Capture the cell that displays the provided text and extract its (X, Y) central coordinate. 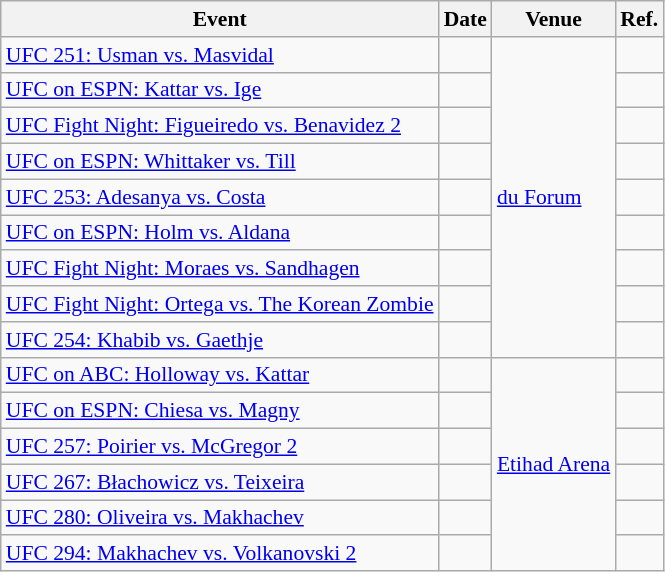
UFC on ABC: Holloway vs. Kattar (220, 375)
UFC Fight Night: Figueiredo vs. Benavidez 2 (220, 126)
UFC on ESPN: Kattar vs. Ige (220, 90)
Etihad Arena (554, 464)
UFC on ESPN: Chiesa vs. Magny (220, 411)
UFC 257: Poirier vs. McGregor 2 (220, 447)
Ref. (639, 19)
UFC on ESPN: Whittaker vs. Till (220, 162)
UFC 253: Adesanya vs. Costa (220, 197)
UFC 294: Makhachev vs. Volkanovski 2 (220, 554)
UFC 267: Błachowicz vs. Teixeira (220, 482)
UFC 254: Khabib vs. Gaethje (220, 340)
UFC 251: Usman vs. Masvidal (220, 55)
Venue (554, 19)
UFC 280: Oliveira vs. Makhachev (220, 518)
du Forum (554, 198)
Date (466, 19)
UFC on ESPN: Holm vs. Aldana (220, 233)
Event (220, 19)
UFC Fight Night: Moraes vs. Sandhagen (220, 269)
UFC Fight Night: Ortega vs. The Korean Zombie (220, 304)
